Provide the [X, Y] coordinate of the cell's center where the given text is located.  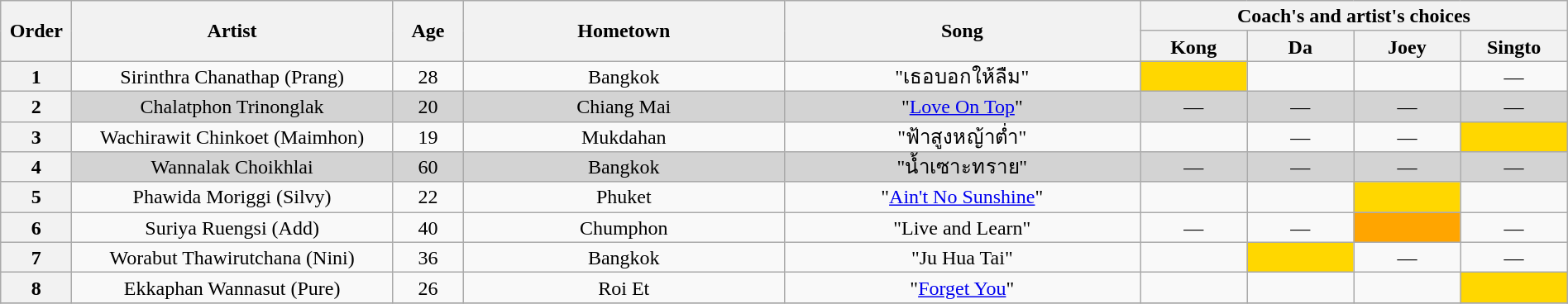
5 [36, 197]
Kong [1194, 46]
Ekkaphan Wannasut (Pure) [232, 287]
7 [36, 258]
Mukdahan [624, 137]
Chumphon [624, 228]
Chalatphon Trinonglak [232, 106]
Phuket [624, 197]
Joey [1408, 46]
Wachirawit Chinkoet (Maimhon) [232, 137]
60 [428, 167]
40 [428, 228]
2 [36, 106]
Roi Et [624, 287]
Worabut Thawirutchana (Nini) [232, 258]
Artist [232, 31]
"Ju Hua Tai" [963, 258]
"น้ำเซาะทราย" [963, 167]
Phawida Moriggi (Silvy) [232, 197]
Order [36, 31]
Coach's and artist's choices [1355, 17]
Suriya Ruengsi (Add) [232, 228]
1 [36, 76]
26 [428, 287]
20 [428, 106]
8 [36, 287]
"Love On Top" [963, 106]
Sirinthra Chanathap (Prang) [232, 76]
"ฟ้าสูงหญ้าต่ำ" [963, 137]
Singto [1513, 46]
Wannalak Choikhlai [232, 167]
Song [963, 31]
28 [428, 76]
"Live and Learn" [963, 228]
22 [428, 197]
19 [428, 137]
Chiang Mai [624, 106]
"Forget You" [963, 287]
"Ain't No Sunshine" [963, 197]
36 [428, 258]
Hometown [624, 31]
Da [1300, 46]
Age [428, 31]
3 [36, 137]
6 [36, 228]
"เธอบอกให้ลืม" [963, 76]
4 [36, 167]
